Pinpoint the cell where the given text exists, returning its [x, y] midpoint coordinate. 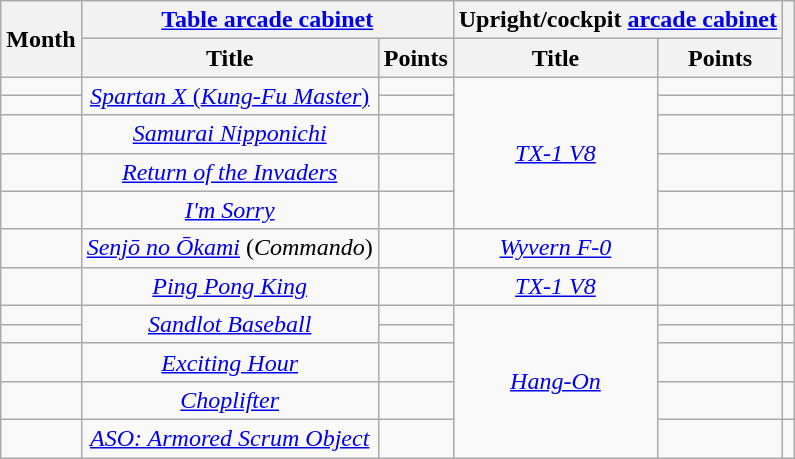
Ping Pong King [230, 286]
ASO: Armored Scrum Object [230, 438]
Month [41, 39]
Samurai Nipponichi [230, 134]
Wyvern F-0 [555, 248]
I'm Sorry [230, 210]
Upright/cockpit arcade cabinet [618, 20]
Table arcade cabinet [267, 20]
Hang-On [555, 381]
Spartan X (Kung-Fu Master) [230, 96]
Return of the Invaders [230, 172]
Senjō no Ōkami (Commando) [230, 248]
Exciting Hour [230, 362]
Sandlot Baseball [230, 324]
Choplifter [230, 400]
